Identify which cell holds the provided text, then report its (X, Y) central coordinate. 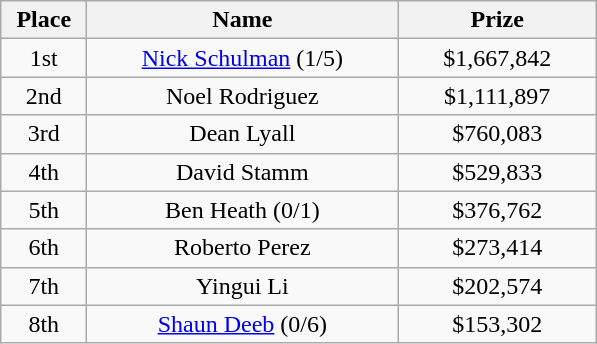
7th (44, 286)
1st (44, 58)
4th (44, 172)
David Stamm (242, 172)
Roberto Perez (242, 248)
Prize (498, 20)
$153,302 (498, 324)
Nick Schulman (1/5) (242, 58)
5th (44, 210)
Ben Heath (0/1) (242, 210)
Shaun Deeb (0/6) (242, 324)
Dean Lyall (242, 134)
$1,667,842 (498, 58)
8th (44, 324)
6th (44, 248)
$1,111,897 (498, 96)
2nd (44, 96)
Noel Rodriguez (242, 96)
$202,574 (498, 286)
$529,833 (498, 172)
$273,414 (498, 248)
Name (242, 20)
$760,083 (498, 134)
$376,762 (498, 210)
Place (44, 20)
Yingui Li (242, 286)
3rd (44, 134)
